Return [x, y] of the center of cell containing provided text 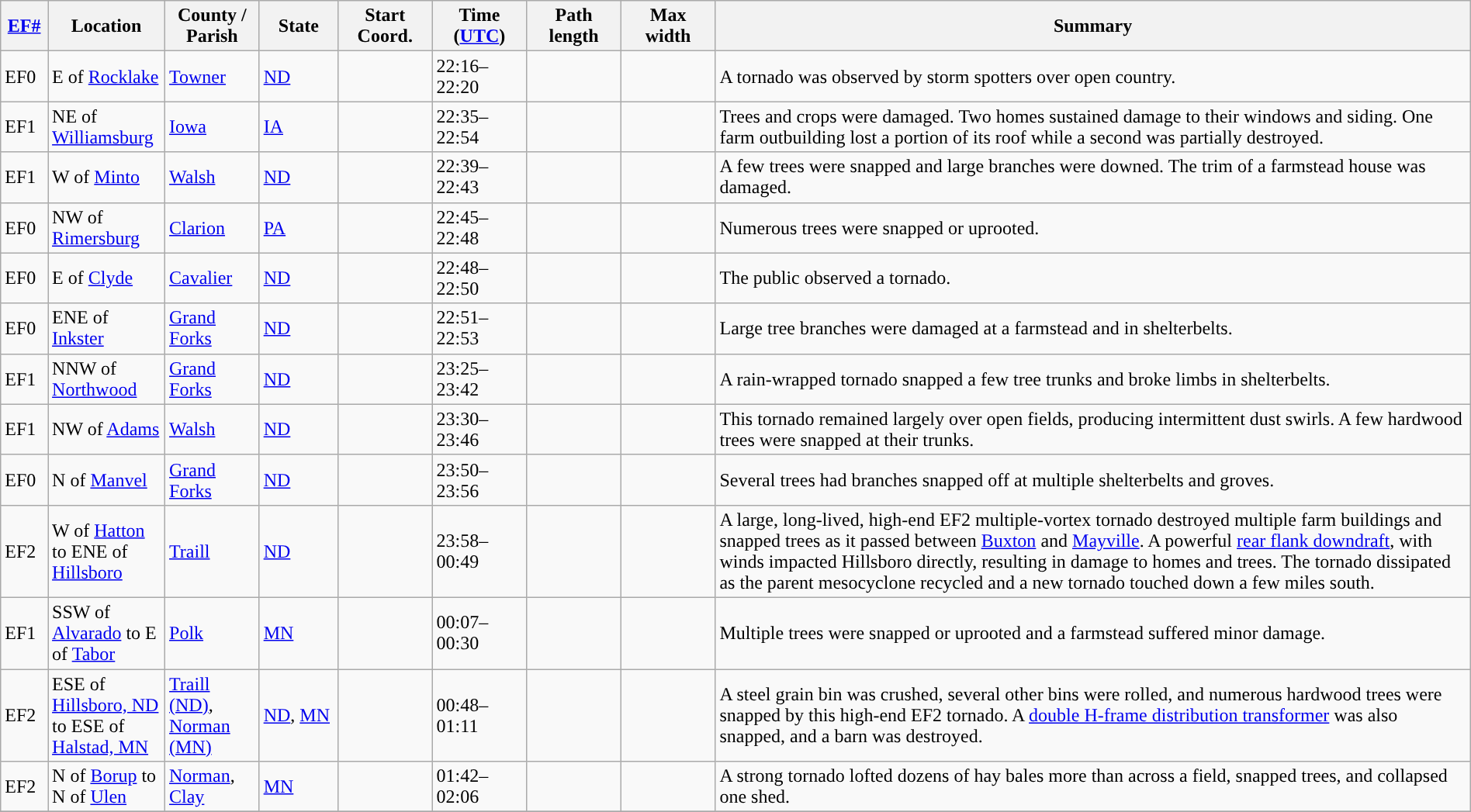
Cavalier [213, 278]
N of Borup to N of Ulen [107, 786]
A tornado was observed by storm spotters over open country. [1092, 76]
Time (UTC) [479, 26]
Traill [213, 551]
NW of Rimersburg [107, 228]
23:58–00:49 [479, 551]
N of Manvel [107, 479]
Traill (ND), Norman (MN) [213, 715]
E of Rocklake [107, 76]
Max width [668, 26]
Summary [1092, 26]
A rain-wrapped tornado snapped a few tree trunks and broke limbs in shelterbelts. [1092, 378]
County / Parish [213, 26]
Iowa [213, 127]
W of Hatton to ENE of Hillsboro [107, 551]
23:50–23:56 [479, 479]
Polk [213, 633]
Location [107, 26]
00:48–01:11 [479, 715]
22:48–22:50 [479, 278]
22:35–22:54 [479, 127]
This tornado remained largely over open fields, producing intermittent dust swirls. A few hardwood trees were snapped at their trunks. [1092, 430]
Multiple trees were snapped or uprooted and a farmstead suffered minor damage. [1092, 633]
State [298, 26]
ENE of Inkster [107, 329]
NW of Adams [107, 430]
23:30–23:46 [479, 430]
22:51–22:53 [479, 329]
IA [298, 127]
22:45–22:48 [479, 228]
Numerous trees were snapped or uprooted. [1092, 228]
The public observed a tornado. [1092, 278]
SSW of Alvarado to E of Tabor [107, 633]
00:07–00:30 [479, 633]
Several trees had branches snapped off at multiple shelterbelts and groves. [1092, 479]
Start Coord. [385, 26]
E of Clyde [107, 278]
W of Minto [107, 177]
22:16–22:20 [479, 76]
01:42–02:06 [479, 786]
ND, MN [298, 715]
EF# [25, 26]
Norman, Clay [213, 786]
NNW of Northwood [107, 378]
ESE of Hillsboro, ND to ESE of Halstad, MN [107, 715]
22:39–22:43 [479, 177]
Clarion [213, 228]
Large tree branches were damaged at a farmstead and in shelterbelts. [1092, 329]
A strong tornado lofted dozens of hay bales more than across a field, snapped trees, and collapsed one shed. [1092, 786]
A few trees were snapped and large branches were downed. The trim of a farmstead house was damaged. [1092, 177]
NE of Williamsburg [107, 127]
Path length [574, 26]
PA [298, 228]
23:25–23:42 [479, 378]
Towner [213, 76]
